Locate the cell with the specified text and output its (X, Y) center coordinate. 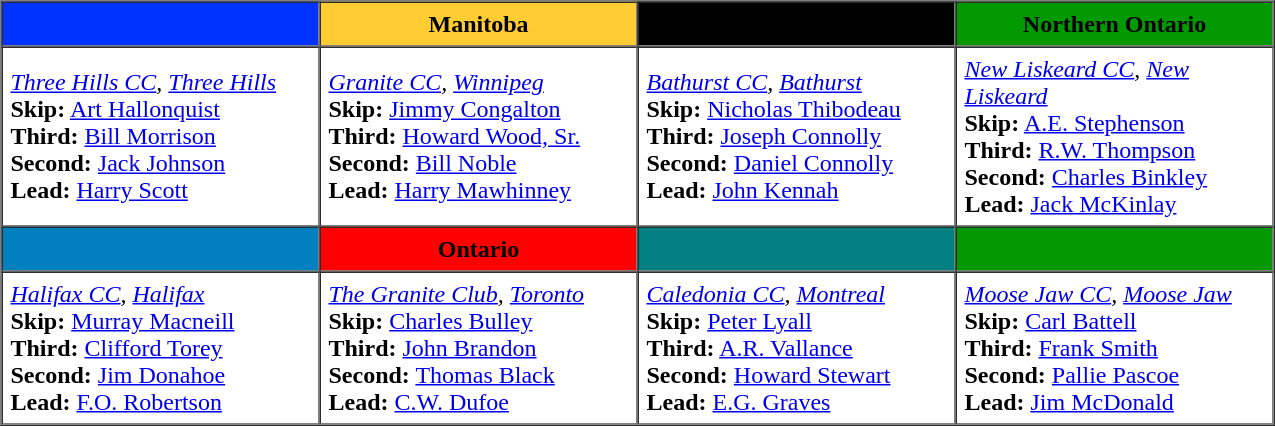
Three Hills CC, Three HillsSkip: Art Hallonquist Third: Bill Morrison Second: Jack Johnson Lead: Harry Scott (161, 136)
Bathurst CC, BathurstSkip: Nicholas Thibodeau Third: Joseph Connolly Second: Daniel Connolly Lead: John Kennah (797, 136)
Caledonia CC, MontrealSkip: Peter Lyall Third: A.R. Vallance Second: Howard Stewart Lead: E.G. Graves (797, 348)
Ontario (479, 248)
Granite CC, WinnipegSkip: Jimmy Congalton Third: Howard Wood, Sr. Second: Bill Noble Lead: Harry Mawhinney (479, 136)
Manitoba (479, 24)
Halifax CC, HalifaxSkip: Murray Macneill Third: Clifford Torey Second: Jim Donahoe Lead: F.O. Robertson (161, 348)
Moose Jaw CC, Moose JawSkip: Carl Battell Third: Frank Smith Second: Pallie Pascoe Lead: Jim McDonald (1115, 348)
The Granite Club, TorontoSkip: Charles Bulley Third: John Brandon Second: Thomas Black Lead: C.W. Dufoe (479, 348)
Northern Ontario (1115, 24)
New Liskeard CC, New LiskeardSkip: A.E. Stephenson Third: R.W. Thompson Second: Charles Binkley Lead: Jack McKinlay (1115, 136)
